Return [X, Y] of the center of cell containing provided text 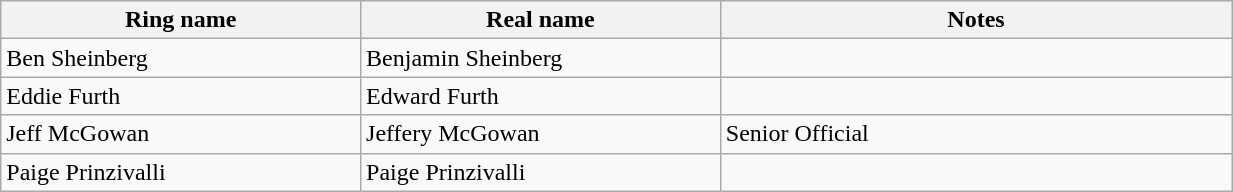
Jeffery McGowan [541, 134]
Notes [976, 20]
Senior Official [976, 134]
Jeff McGowan [181, 134]
Edward Furth [541, 96]
Ben Sheinberg [181, 58]
Ring name [181, 20]
Eddie Furth [181, 96]
Benjamin Sheinberg [541, 58]
Real name [541, 20]
